Provide the [X, Y] coordinate of the cell's center where the given text is located.  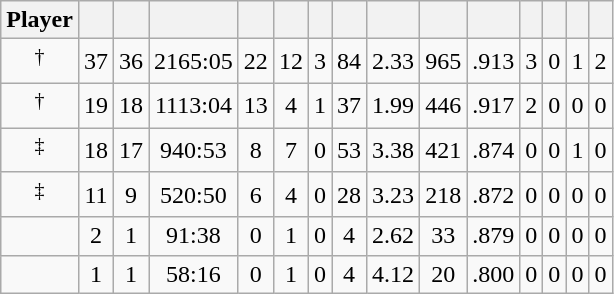
11 [96, 194]
2.62 [394, 236]
7 [290, 150]
28 [350, 194]
36 [132, 62]
84 [350, 62]
4.12 [394, 274]
218 [444, 194]
.800 [494, 274]
2.33 [394, 62]
20 [444, 274]
91:38 [194, 236]
520:50 [194, 194]
53 [350, 150]
3.38 [394, 150]
965 [444, 62]
13 [256, 106]
.913 [494, 62]
.917 [494, 106]
.879 [494, 236]
2165:05 [194, 62]
19 [96, 106]
Player [40, 20]
58:16 [194, 274]
.872 [494, 194]
446 [444, 106]
1113:04 [194, 106]
940:53 [194, 150]
8 [256, 150]
33 [444, 236]
12 [290, 62]
.874 [494, 150]
17 [132, 150]
6 [256, 194]
421 [444, 150]
22 [256, 62]
9 [132, 194]
3.23 [394, 194]
1.99 [394, 106]
